From the cell containing the given text, extract its center point as [x, y] coordinate. 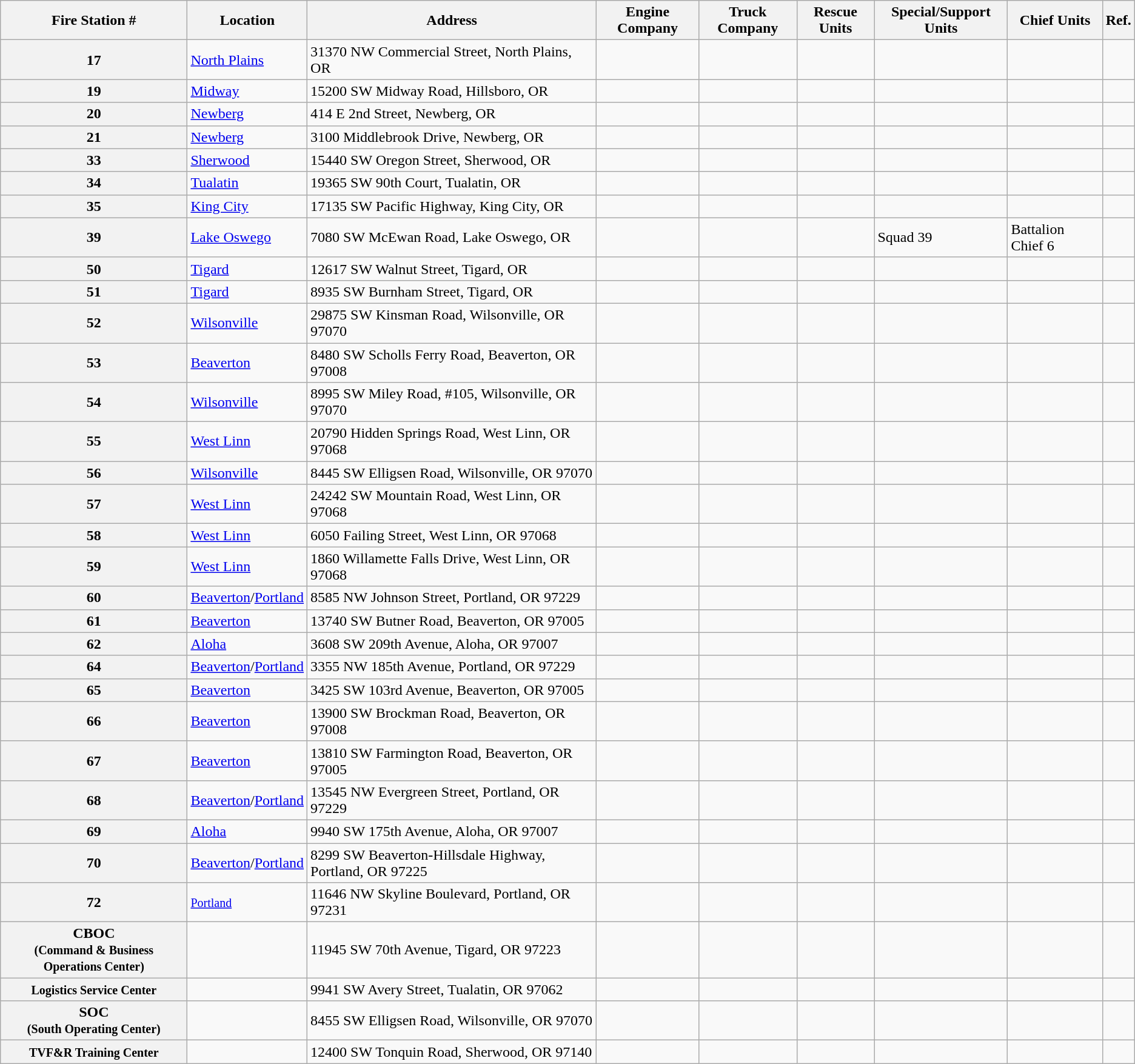
Squad 39 [941, 238]
3100 Middlebrook Drive, Newberg, OR [452, 137]
8455 SW Elligsen Road, Wilsonville, OR 97070 [452, 1021]
3425 SW 103rd Avenue, Beaverton, OR 97005 [452, 690]
7080 SW McEwan Road, Lake Oswego, OR [452, 238]
Logistics Service Center [94, 989]
66 [94, 721]
19 [94, 91]
Location [247, 21]
9941 SW Avery Street, Tualatin, OR 97062 [452, 989]
62 [94, 644]
Engine Company [648, 21]
Portland [247, 902]
414 E 2nd Street, Newberg, OR [452, 114]
69 [94, 831]
8585 NW Johnson Street, Portland, OR 97229 [452, 598]
Special/Support Units [941, 21]
CBOC(Command & Business Operations Center) [94, 950]
58 [94, 535]
65 [94, 690]
Battalion Chief 6 [1055, 238]
50 [94, 269]
59 [94, 566]
72 [94, 902]
24242 SW Mountain Road, West Linn, OR 97068 [452, 504]
61 [94, 621]
20 [94, 114]
SOC(South Operating Center) [94, 1021]
9940 SW 175th Avenue, Aloha, OR 97007 [452, 831]
29875 SW Kinsman Road, Wilsonville, OR 97070 [452, 323]
57 [94, 504]
Midway [247, 91]
34 [94, 183]
39 [94, 238]
8995 SW Miley Road, #105, Wilsonville, OR 97070 [452, 403]
51 [94, 292]
70 [94, 862]
Truck Company [748, 21]
8935 SW Burnham Street, Tigard, OR [452, 292]
53 [94, 363]
17135 SW Pacific Highway, King City, OR [452, 206]
Fire Station # [94, 21]
11945 SW 70th Avenue, Tigard, OR 97223 [452, 950]
13545 NW Evergreen Street, Portland, OR 97229 [452, 800]
11646 NW Skyline Boulevard, Portland, OR 97231 [452, 902]
33 [94, 160]
15440 SW Oregon Street, Sherwood, OR [452, 160]
60 [94, 598]
35 [94, 206]
15200 SW Midway Road, Hillsboro, OR [452, 91]
Rescue Units [835, 21]
31370 NW Commercial Street, North Plains, OR [452, 59]
3608 SW 209th Avenue, Aloha, OR 97007 [452, 644]
Sherwood [247, 160]
12400 SW Tonquin Road, Sherwood, OR 97140 [452, 1052]
8299 SW Beaverton-Hillsdale Highway, Portland, OR 97225 [452, 862]
Ref. [1118, 21]
King City [247, 206]
68 [94, 800]
20790 Hidden Springs Road, West Linn, OR 97068 [452, 441]
8445 SW Elligsen Road, Wilsonville, OR 97070 [452, 473]
19365 SW 90th Court, Tualatin, OR [452, 183]
21 [94, 137]
55 [94, 441]
Chief Units [1055, 21]
6050 Failing Street, West Linn, OR 97068 [452, 535]
13810 SW Farmington Road, Beaverton, OR 97005 [452, 760]
3355 NW 185th Avenue, Portland, OR 97229 [452, 667]
12617 SW Walnut Street, Tigard, OR [452, 269]
13740 SW Butner Road, Beaverton, OR 97005 [452, 621]
17 [94, 59]
Tualatin [247, 183]
Address [452, 21]
8480 SW Scholls Ferry Road, Beaverton, OR 97008 [452, 363]
Lake Oswego [247, 238]
North Plains [247, 59]
67 [94, 760]
56 [94, 473]
1860 Willamette Falls Drive, West Linn, OR 97068 [452, 566]
52 [94, 323]
13900 SW Brockman Road, Beaverton, OR 97008 [452, 721]
64 [94, 667]
TVF&R Training Center [94, 1052]
54 [94, 403]
